Return [x, y] of the center of cell containing provided text 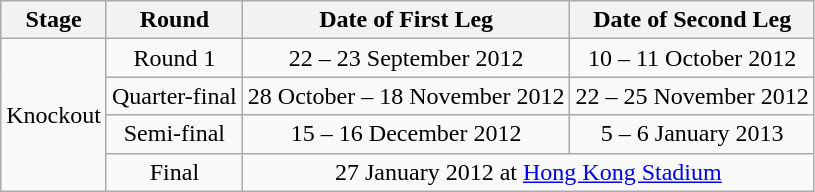
Stage [54, 20]
5 – 6 January 2013 [692, 134]
22 – 25 November 2012 [692, 96]
Round [174, 20]
15 – 16 December 2012 [406, 134]
22 – 23 September 2012 [406, 58]
Date of First Leg [406, 20]
27 January 2012 at Hong Kong Stadium [528, 172]
Quarter-final [174, 96]
28 October – 18 November 2012 [406, 96]
Date of Second Leg [692, 20]
Final [174, 172]
Round 1 [174, 58]
Semi-final [174, 134]
10 – 11 October 2012 [692, 58]
Knockout [54, 115]
